From the cell containing the given text, extract its center point as (x, y) coordinate. 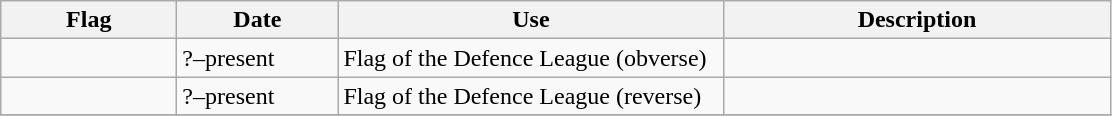
Flag of the Defence League (obverse) (531, 58)
Date (258, 20)
Description (917, 20)
Use (531, 20)
Flag (89, 20)
Flag of the Defence League (reverse) (531, 96)
